From the cell containing the given text, extract its center point as [x, y] coordinate. 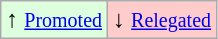
↓ Relegated [162, 20]
↑ Promoted [54, 20]
